Provide the (x, y) coordinate of the cell's center where the given text is located.  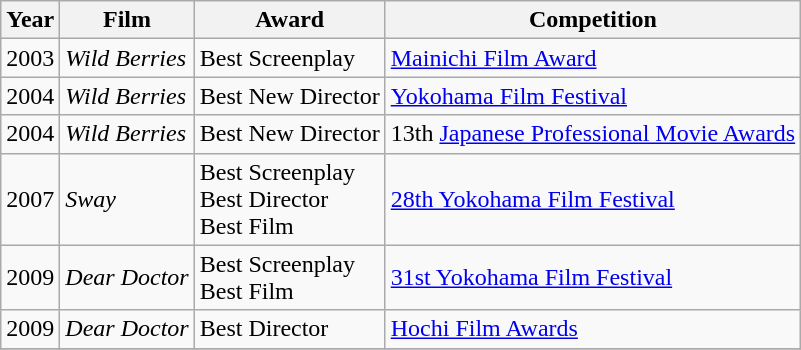
2007 (30, 199)
Year (30, 20)
Yokohama Film Festival (592, 96)
13th Japanese Professional Movie Awards (592, 134)
Competition (592, 20)
Best Screenplay (290, 58)
Film (127, 20)
Mainichi Film Award (592, 58)
Hochi Film Awards (592, 329)
Sway (127, 199)
31st Yokohama Film Festival (592, 278)
Award (290, 20)
28th Yokohama Film Festival (592, 199)
2003 (30, 58)
Best Director (290, 329)
Best Screenplay Best Director Best Film (290, 199)
Best Screenplay Best Film (290, 278)
